For the text-containing cell, return its midpoint in [X, Y] coordinate format. 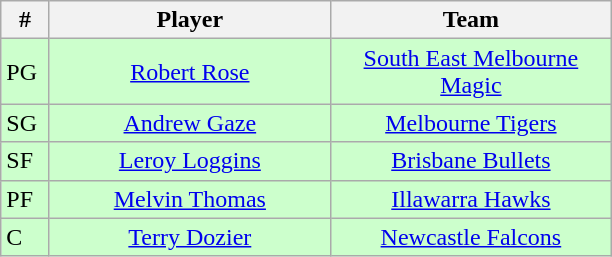
SG [26, 123]
Robert Rose [190, 72]
# [26, 20]
Leroy Loggins [190, 161]
Andrew Gaze [190, 123]
Melbourne Tigers [470, 123]
Brisbane Bullets [470, 161]
Terry Dozier [190, 237]
Newcastle Falcons [470, 237]
SF [26, 161]
PF [26, 199]
Player [190, 20]
Team [470, 20]
C [26, 237]
Melvin Thomas [190, 199]
Illawarra Hawks [470, 199]
South East Melbourne Magic [470, 72]
PG [26, 72]
